Return (X, Y) of the center of cell containing provided text 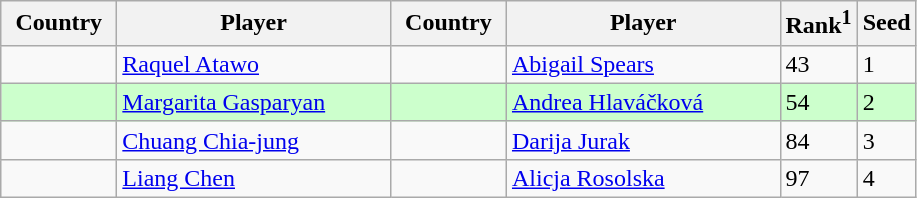
43 (818, 64)
54 (818, 102)
84 (818, 140)
Margarita Gasparyan (254, 102)
1 (886, 64)
Raquel Atawo (254, 64)
Chuang Chia-jung (254, 140)
Darija Jurak (643, 140)
3 (886, 140)
Liang Chen (254, 178)
Seed (886, 24)
Rank1 (818, 24)
Alicja Rosolska (643, 178)
Abigail Spears (643, 64)
Andrea Hlaváčková (643, 102)
97 (818, 178)
2 (886, 102)
4 (886, 178)
